Return [x, y] of the center of cell containing provided text 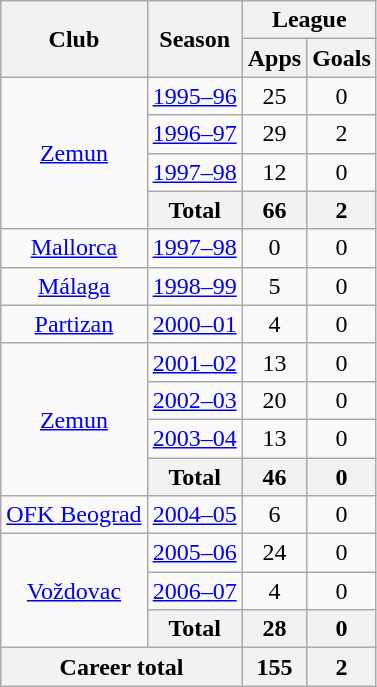
5 [274, 286]
46 [274, 477]
1998–99 [194, 286]
Partizan [74, 324]
2000–01 [194, 324]
20 [274, 400]
Season [194, 39]
6 [274, 515]
24 [274, 553]
2003–04 [194, 438]
2006–07 [194, 591]
29 [274, 134]
Mallorca [74, 248]
25 [274, 96]
2004–05 [194, 515]
12 [274, 172]
Voždovac [74, 591]
28 [274, 629]
Club [74, 39]
Goals [342, 58]
League [309, 20]
2002–03 [194, 400]
OFK Beograd [74, 515]
1995–96 [194, 96]
2001–02 [194, 362]
2005–06 [194, 553]
Apps [274, 58]
Career total [122, 667]
1996–97 [194, 134]
155 [274, 667]
Málaga [74, 286]
66 [274, 210]
